Pinpoint the cell where the given text exists, returning its (x, y) midpoint coordinate. 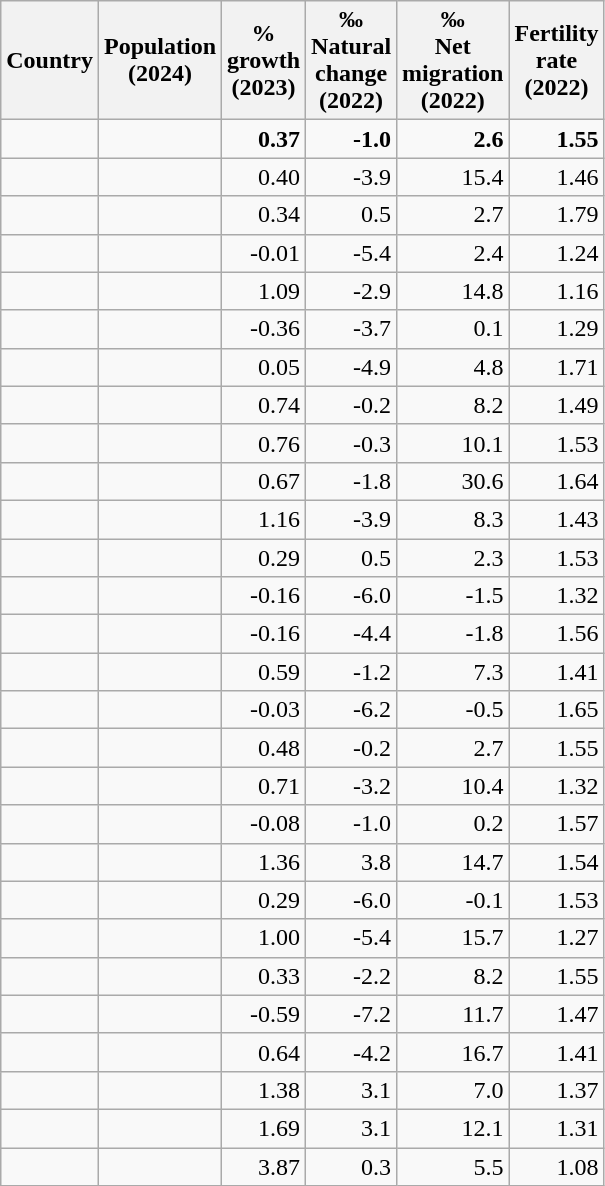
1.29 (556, 329)
-3.2 (352, 786)
-6.2 (352, 710)
5.5 (453, 1167)
15.7 (453, 938)
12.1 (453, 1128)
%growth(2023) (264, 60)
-2.9 (352, 291)
10.4 (453, 786)
‰ Naturalchange(2022) (352, 60)
-2.2 (352, 976)
1.49 (556, 405)
-4.4 (352, 634)
-4.9 (352, 367)
1.31 (556, 1128)
1.57 (556, 824)
14.7 (453, 862)
3.87 (264, 1167)
-0.01 (264, 253)
1.54 (556, 862)
-0.1 (453, 900)
1.36 (264, 862)
0.71 (264, 786)
0.76 (264, 443)
2.3 (453, 557)
7.0 (453, 1090)
3.8 (352, 862)
-1.2 (352, 672)
-0.36 (264, 329)
1.08 (556, 1167)
Country (50, 60)
0.37 (264, 139)
7.3 (453, 672)
11.7 (453, 1014)
1.71 (556, 367)
1.56 (556, 634)
16.7 (453, 1052)
1.24 (556, 253)
-4.2 (352, 1052)
1.00 (264, 938)
-0.08 (264, 824)
1.38 (264, 1090)
1.65 (556, 710)
0.33 (264, 976)
0.05 (264, 367)
0.34 (264, 215)
0.2 (453, 824)
8.3 (453, 519)
15.4 (453, 177)
0.59 (264, 672)
0.40 (264, 177)
2.4 (453, 253)
0.3 (352, 1167)
-0.59 (264, 1014)
-0.03 (264, 710)
0.48 (264, 748)
1.37 (556, 1090)
1.46 (556, 177)
Fertilityrate(2022) (556, 60)
1.79 (556, 215)
1.27 (556, 938)
-3.7 (352, 329)
-0.5 (453, 710)
0.1 (453, 329)
0.67 (264, 481)
-0.3 (352, 443)
0.74 (264, 405)
1.43 (556, 519)
30.6 (453, 481)
10.1 (453, 443)
-1.5 (453, 596)
1.69 (264, 1128)
1.09 (264, 291)
-7.2 (352, 1014)
1.47 (556, 1014)
1.64 (556, 481)
‰ Netmigration(2022) (453, 60)
14.8 (453, 291)
2.6 (453, 139)
Population(2024) (160, 60)
4.8 (453, 367)
0.64 (264, 1052)
